From the cell containing the given text, extract its center point as [X, Y] coordinate. 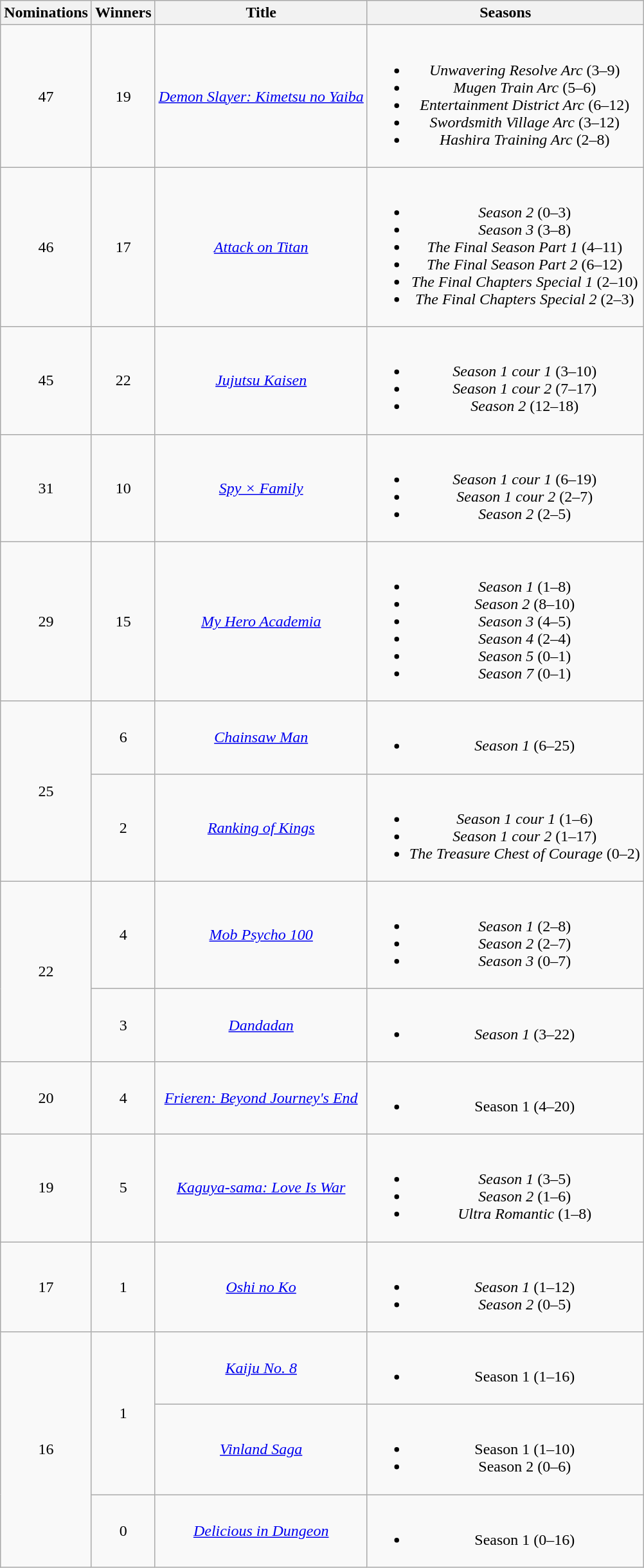
Dandadan [261, 1025]
Season 1 cour 1 (3–10)Season 1 cour 2 (7–17)Season 2 (12–18) [505, 381]
Title [261, 13]
Season 1 (2–8)Season 2 (2–7)Season 3 (0–7) [505, 935]
Unwavering Resolve Arc (3–9)Mugen Train Arc (5–6)Entertainment District Arc (6–12)Swordsmith Village Arc (3–12)Hashira Training Arc (2–8) [505, 96]
Oshi no Ko [261, 1286]
5 [123, 1187]
Kaguya-sama: Love Is War [261, 1187]
46 [46, 247]
Season 1 (3–5)Season 2 (1–6)Ultra Romantic (1–8) [505, 1187]
Winners [123, 13]
Vinland Saga [261, 1450]
Chainsaw Man [261, 737]
2 [123, 827]
29 [46, 621]
15 [123, 621]
Seasons [505, 13]
Season 1 cour 1 (6–19)Season 1 cour 2 (2–7)Season 2 (2–5) [505, 488]
Season 1 (1–12)Season 2 (0–5) [505, 1286]
Season 1 cour 1 (1–6)Season 1 cour 2 (1–17)The Treasure Chest of Courage (0–2) [505, 827]
47 [46, 96]
Delicious in Dungeon [261, 1531]
Frieren: Beyond Journey's End [261, 1097]
Season 1 (1–10)Season 2 (0–6) [505, 1450]
3 [123, 1025]
My Hero Academia [261, 621]
6 [123, 737]
20 [46, 1097]
Season 1 (0–16) [505, 1531]
Season 1 (4–20) [505, 1097]
Mob Psycho 100 [261, 935]
Season 1 (6–25) [505, 737]
Jujutsu Kaisen [261, 381]
Season 1 (3–22) [505, 1025]
Nominations [46, 13]
25 [46, 791]
Season 1 (1–16) [505, 1369]
Attack on Titan [261, 247]
Season 1 (1–8)Season 2 (8–10)Season 3 (4–5)Season 4 (2–4)Season 5 (0–1)Season 7 (0–1) [505, 621]
0 [123, 1531]
10 [123, 488]
45 [46, 381]
Ranking of Kings [261, 827]
Spy × Family [261, 488]
Kaiju No. 8 [261, 1369]
16 [46, 1450]
31 [46, 488]
Demon Slayer: Kimetsu no Yaiba [261, 96]
